Output the (x, y) coordinate of the center of the cell containing the given text.  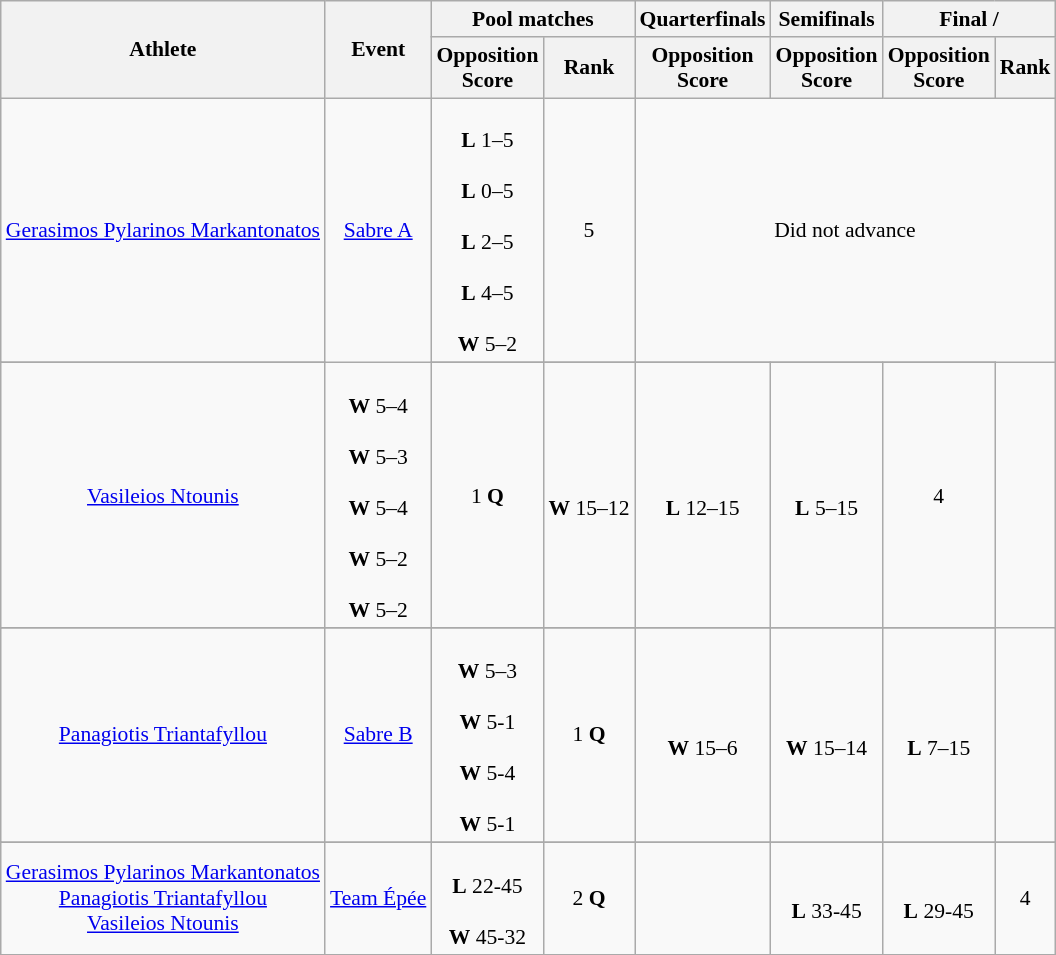
2 Q (588, 898)
Sabre B (378, 735)
Team Épée (378, 898)
W 15–6 (703, 735)
L 33-45 (827, 898)
L 29-45 (939, 898)
W 15–14 (827, 735)
Semifinals (827, 19)
Sabre A (378, 230)
Gerasimos Pylarinos Markantonatos (163, 230)
L 7–15 (939, 735)
Panagiotis Triantafyllou (163, 735)
L 12–15 (703, 496)
L 22-45W 45-32 (487, 898)
L 1–5L 0–5L 2–5L 4–5W 5–2 (487, 230)
Final / (970, 19)
L 5–15 (827, 496)
Athlete (163, 50)
Event (378, 50)
Pool matches (532, 19)
W 5–4W 5–3W 5–4W 5–2W 5–2 (378, 496)
5 (588, 230)
Gerasimos Pylarinos MarkantonatosPanagiotis TriantafyllouVasileios Ntounis (163, 898)
Quarterfinals (703, 19)
W 15–12 (588, 496)
W 5–3W 5-1W 5-4W 5-1 (487, 735)
Vasileios Ntounis (163, 496)
Did not advance (846, 230)
